Provide the [X, Y] coordinate of the cell's center where the given text is located.  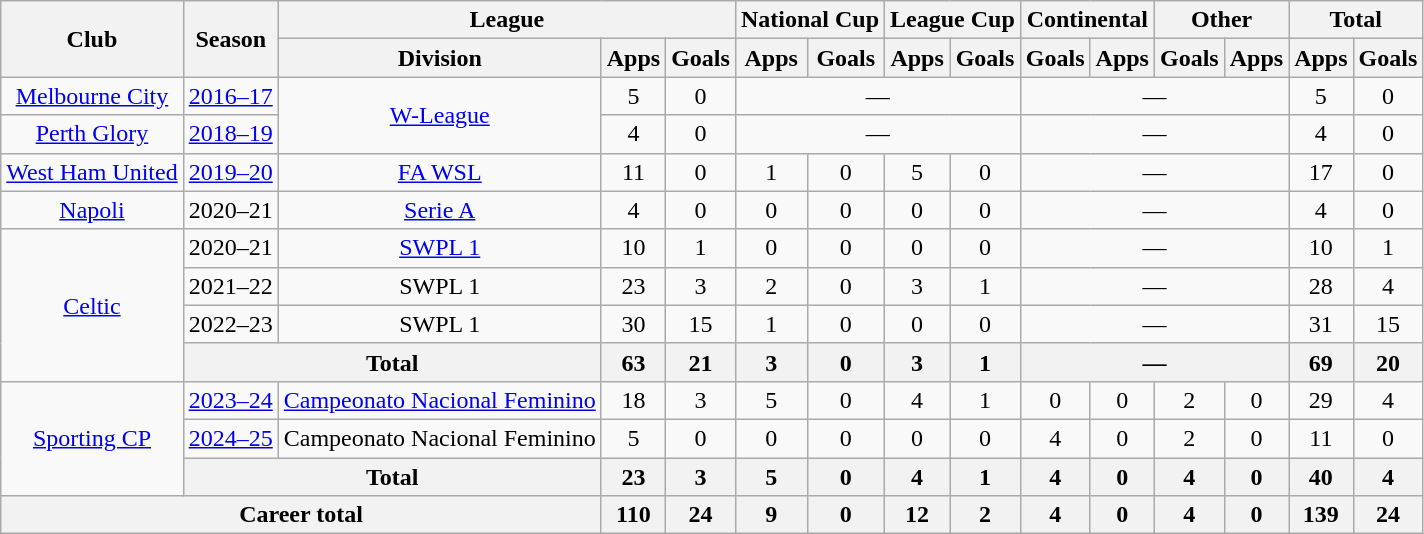
31 [1321, 324]
63 [633, 362]
2018–19 [230, 134]
Club [92, 39]
Career total [301, 515]
21 [701, 362]
League [506, 20]
2022–23 [230, 324]
Celtic [92, 305]
Division [440, 58]
2023–24 [230, 400]
2019–20 [230, 172]
W-League [440, 115]
9 [771, 515]
2024–25 [230, 438]
110 [633, 515]
20 [1388, 362]
Sporting CP [92, 438]
Perth Glory [92, 134]
2016–17 [230, 96]
Melbourne City [92, 96]
18 [633, 400]
40 [1321, 477]
29 [1321, 400]
12 [918, 515]
Season [230, 39]
69 [1321, 362]
West Ham United [92, 172]
Serie A [440, 210]
139 [1321, 515]
2021–22 [230, 286]
FA WSL [440, 172]
17 [1321, 172]
Continental [1087, 20]
National Cup [810, 20]
28 [1321, 286]
League Cup [953, 20]
30 [633, 324]
Napoli [92, 210]
Other [1221, 20]
